Search for the cell housing the specified text and yield its [x, y] center coordinate. 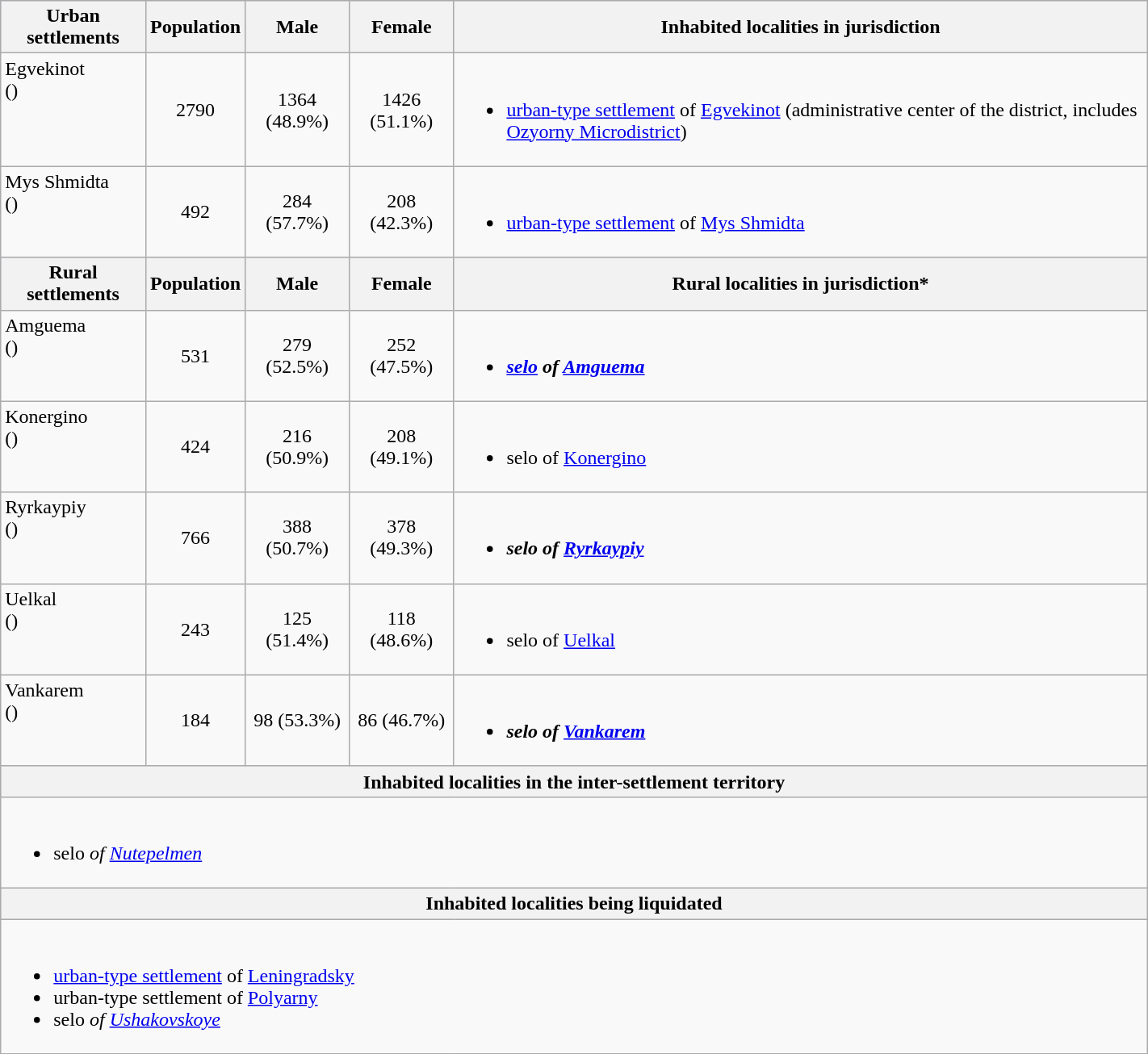
Vankarem() [73, 720]
184 [195, 720]
531 [195, 355]
284 (57.7%) [297, 211]
492 [195, 211]
selo of Vankarem [801, 720]
424 [195, 447]
Inhabited localities in the inter-settlement territory [574, 781]
selo of Amguema [801, 355]
378 (49.3%) [402, 537]
urban-type settlement of Leningradskyurban-type settlement of Polyarnyselo of Ushakovskoye [574, 986]
243 [195, 629]
125 (51.4%) [297, 629]
Amguema() [73, 355]
urban-type settlement of Egvekinot (administrative center of the district, includes Ozyorny Microdistrict) [801, 110]
selo of Ryrkaypiy [801, 537]
216 (50.9%) [297, 447]
118 (48.6%) [402, 629]
selo of Konergino [801, 447]
Inhabited localities being liquidated [574, 903]
Rural settlements [73, 284]
selo of Nutepelmen [574, 843]
urban-type settlement of Mys Shmidta [801, 211]
Konergino() [73, 447]
208 (49.1%) [402, 447]
98 (53.3%) [297, 720]
252 (47.5%) [402, 355]
Rural localities in jurisdiction* [801, 284]
Uelkal() [73, 629]
Urban settlements [73, 27]
Inhabited localities in jurisdiction [801, 27]
Egvekinot() [73, 110]
1364 (48.9%) [297, 110]
388 (50.7%) [297, 537]
279 (52.5%) [297, 355]
86 (46.7%) [402, 720]
766 [195, 537]
Mys Shmidta() [73, 211]
selo of Uelkal [801, 629]
2790 [195, 110]
Ryrkaypiy() [73, 537]
208 (42.3%) [402, 211]
1426 (51.1%) [402, 110]
